Return (X, Y) of the center of cell containing provided text 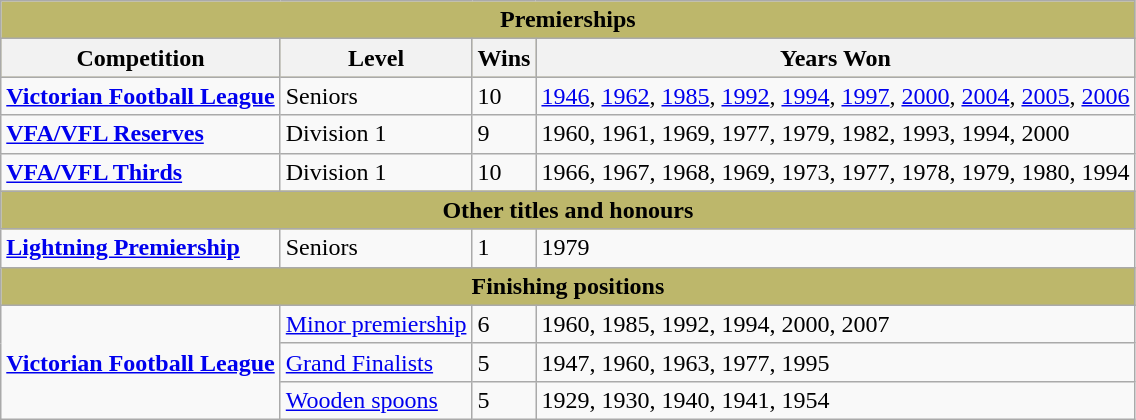
1960, 1985, 1992, 1994, 2000, 2007 (836, 324)
Premierships (568, 20)
VFA/VFL Thirds (140, 172)
1966, 1967, 1968, 1969, 1973, 1977, 1978, 1979, 1980, 1994 (836, 172)
Wins (504, 58)
Finishing positions (568, 286)
Minor premiership (376, 324)
Grand Finalists (376, 362)
Competition (140, 58)
1947, 1960, 1963, 1977, 1995 (836, 362)
1 (504, 248)
1929, 1930, 1940, 1941, 1954 (836, 400)
VFA/VFL Reserves (140, 134)
Level (376, 58)
Years Won (836, 58)
9 (504, 134)
1979 (836, 248)
Lightning Premiership (140, 248)
1946, 1962, 1985, 1992, 1994, 1997, 2000, 2004, 2005, 2006 (836, 96)
Wooden spoons (376, 400)
1960, 1961, 1969, 1977, 1979, 1982, 1993, 1994, 2000 (836, 134)
6 (504, 324)
Other titles and honours (568, 210)
